Identify which cell holds the provided text, then report its [X, Y] central coordinate. 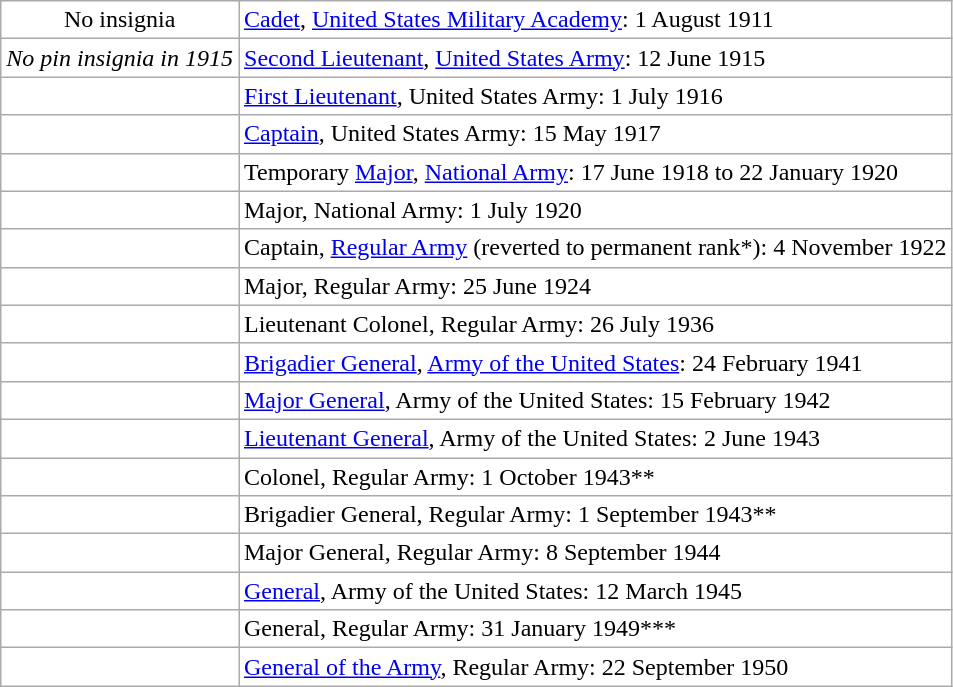
First Lieutenant, United States Army: 1 July 1916 [595, 96]
Major General, Regular Army: 8 September 1944 [595, 553]
Lieutenant General, Army of the United States: 2 June 1943 [595, 438]
General, Army of the United States: 12 March 1945 [595, 591]
Second Lieutenant, United States Army: 12 June 1915 [595, 58]
Major, Regular Army: 25 June 1924 [595, 286]
No pin insignia in 1915 [120, 58]
No insignia [120, 20]
Major, National Army: 1 July 1920 [595, 210]
Temporary Major, National Army: 17 June 1918 to 22 January 1920 [595, 172]
Captain, United States Army: 15 May 1917 [595, 134]
Brigadier General, Army of the United States: 24 February 1941 [595, 362]
General of the Army, Regular Army: 22 September 1950 [595, 667]
Lieutenant Colonel, Regular Army: 26 July 1936 [595, 324]
Colonel, Regular Army: 1 October 1943** [595, 477]
Captain, Regular Army (reverted to permanent rank*): 4 November 1922 [595, 248]
Brigadier General, Regular Army: 1 September 1943** [595, 515]
Cadet, United States Military Academy: 1 August 1911 [595, 20]
Major General, Army of the United States: 15 February 1942 [595, 400]
General, Regular Army: 31 January 1949*** [595, 629]
